Extract the (x, y) coordinate from the center of the cell holding the provided text.  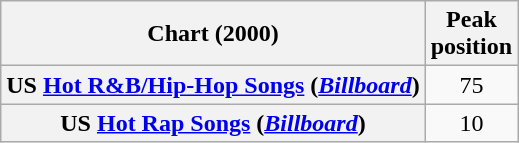
Chart (2000) (213, 34)
10 (471, 123)
US Hot R&B/Hip-Hop Songs (Billboard) (213, 85)
75 (471, 85)
Peakposition (471, 34)
US Hot Rap Songs (Billboard) (213, 123)
